Scan for the cell matching the given text and deliver its [X, Y] coordinate at center. 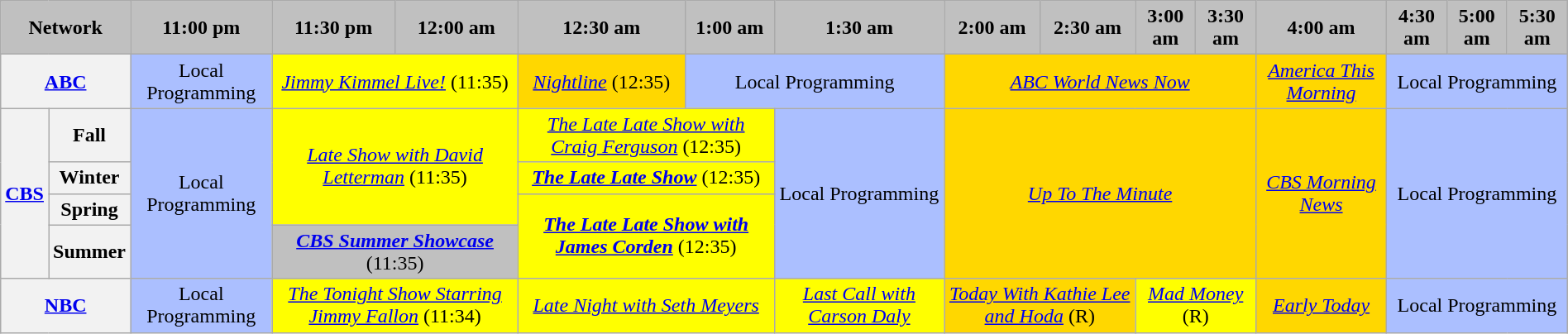
Winter [89, 178]
3:00 am [1166, 28]
The Tonight Show Starring Jimmy Fallon (11:34) [395, 306]
1:30 am [859, 28]
2:30 am [1088, 28]
4:30 am [1417, 28]
The Late Late Show (12:35) [646, 178]
12:00 am [457, 28]
America This Morning [1321, 81]
Summer [89, 251]
CBS Morning News [1321, 193]
Mad Money (R) [1196, 306]
Spring [89, 209]
Today With Kathie Lee and Hoda (R) [1040, 306]
CBS Summer Showcase (11:35) [395, 251]
NBC [66, 306]
Late Night with Seth Meyers [646, 306]
The Late Late Show with James Corden (12:35) [646, 236]
1:00 am [730, 28]
12:30 am [601, 28]
4:00 am [1321, 28]
3:30 am [1226, 28]
Up To The Minute [1100, 193]
2:00 am [992, 28]
ABC [66, 81]
Last Call with Carson Daly [859, 306]
Network [66, 28]
Nightline (12:35) [601, 81]
5:00 am [1477, 28]
11:30 pm [333, 28]
Jimmy Kimmel Live! (11:35) [395, 81]
ABC World News Now [1100, 81]
Early Today [1321, 306]
The Late Late Show with Craig Ferguson (12:35) [646, 136]
11:00 pm [202, 28]
Late Show with David Letterman (11:35) [395, 167]
CBS [25, 193]
Fall [89, 136]
5:30 am [1537, 28]
